Search for the cell housing the specified text and yield its (x, y) center coordinate. 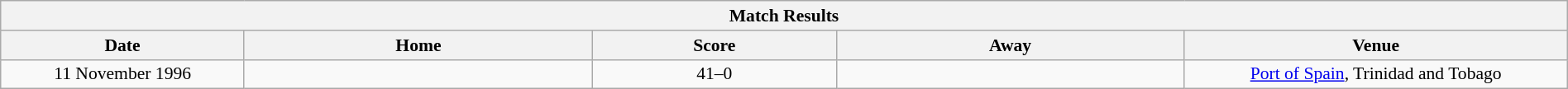
Match Results (784, 16)
11 November 1996 (122, 74)
Score (715, 45)
Port of Spain, Trinidad and Tobago (1376, 74)
Date (122, 45)
41–0 (715, 74)
Home (418, 45)
Away (1011, 45)
Venue (1376, 45)
